Determine the [x, y] coordinate at the center of the cell enclosing the given text.  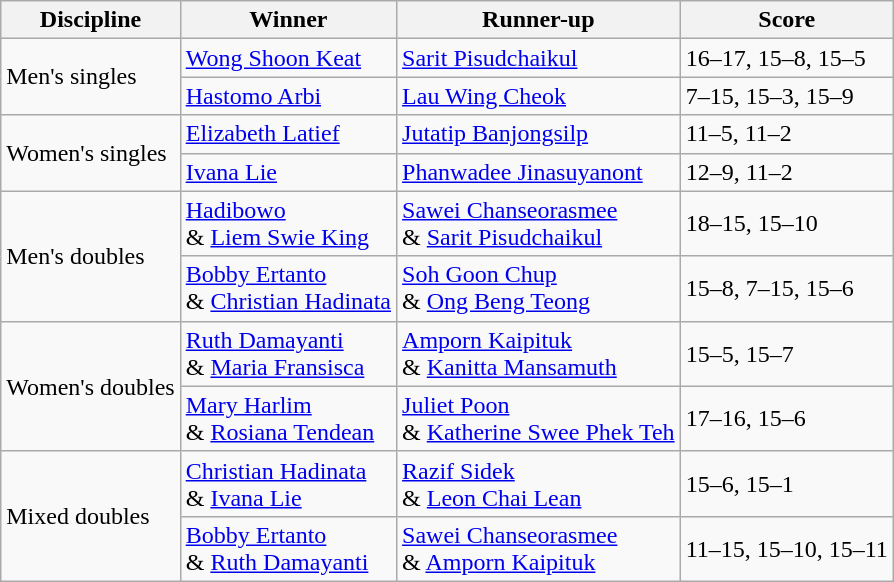
Mary Harlim & Rosiana Tendean [288, 418]
Bobby Ertanto & Christian Hadinata [288, 288]
11–15, 15–10, 15–11 [786, 548]
Men's singles [90, 77]
11–5, 11–2 [786, 134]
Bobby Ertanto & Ruth Damayanti [288, 548]
Ruth Damayanti & Maria Fransisca [288, 354]
Women's singles [90, 153]
Christian Hadinata & Ivana Lie [288, 484]
Score [786, 20]
15–8, 7–15, 15–6 [786, 288]
12–9, 11–2 [786, 172]
15–6, 15–1 [786, 484]
Sarit Pisudchaikul [539, 58]
Wong Shoon Keat [288, 58]
Discipline [90, 20]
Sawei Chanseorasmee & Amporn Kaipituk [539, 548]
15–5, 15–7 [786, 354]
16–17, 15–8, 15–5 [786, 58]
Amporn Kaipituk & Kanitta Mansamuth [539, 354]
Hadibowo & Liem Swie King [288, 224]
Runner-up [539, 20]
Men's doubles [90, 256]
Winner [288, 20]
Hastomo Arbi [288, 96]
Mixed doubles [90, 516]
Phanwadee Jinasuyanont [539, 172]
7–15, 15–3, 15–9 [786, 96]
Soh Goon Chup & Ong Beng Teong [539, 288]
Juliet Poon & Katherine Swee Phek Teh [539, 418]
Razif Sidek & Leon Chai Lean [539, 484]
18–15, 15–10 [786, 224]
Jutatip Banjongsilp [539, 134]
17–16, 15–6 [786, 418]
Elizabeth Latief [288, 134]
Ivana Lie [288, 172]
Sawei Chanseorasmee & Sarit Pisudchaikul [539, 224]
Women's doubles [90, 386]
Lau Wing Cheok [539, 96]
